Find where the given text appears and provide that cell's center as (x, y) coordinate. 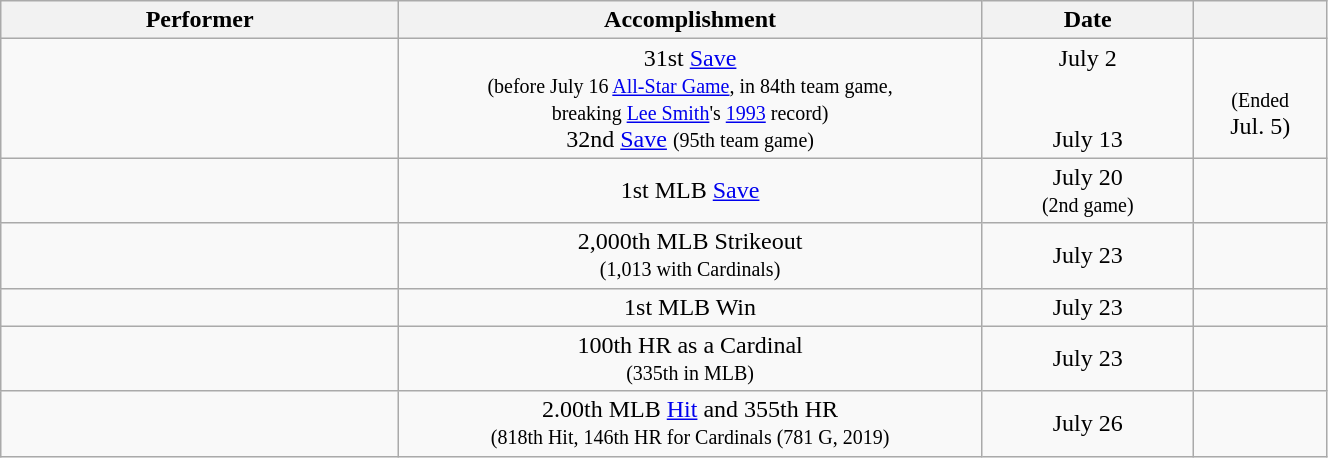
31st Save (before July 16 All-Star Game, in 84th team game, breaking Lee Smith's 1993 record) 32nd Save (95th team game) (690, 98)
2.00th MLB Hit and 355th HR (818th Hit, 146th HR for Cardinals (781 G, 2019) (690, 424)
July 2 July 13 (1088, 98)
Accomplishment (690, 20)
1st MLB Win (690, 307)
Performer (200, 20)
July 26 (1088, 424)
100th HR as a Cardinal (335th in MLB) (690, 358)
1st MLB Save (690, 190)
July 20 (2nd game) (1088, 190)
Date (1088, 20)
2,000th MLB Strikeout (1,013 with Cardinals) (690, 256)
(Ended Jul. 5) (1260, 98)
